Pinpoint the cell where the given text exists, returning its (X, Y) midpoint coordinate. 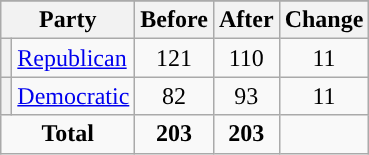
Before (174, 20)
After (246, 20)
110 (246, 58)
82 (174, 96)
Change (324, 20)
Total (68, 134)
121 (174, 58)
Party (68, 20)
Republican (74, 58)
93 (246, 96)
Democratic (74, 96)
